Locate the cell with the specified text and output its (X, Y) center coordinate. 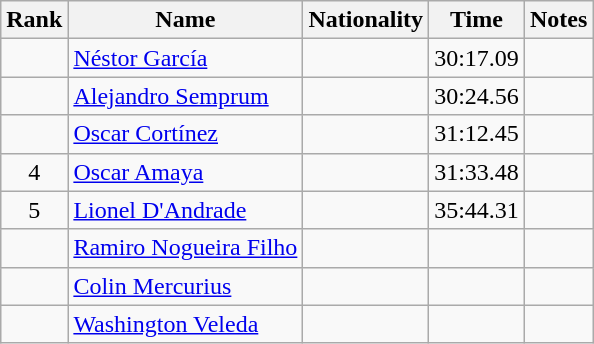
30:24.56 (477, 96)
31:12.45 (477, 134)
Washington Veleda (186, 324)
Ramiro Nogueira Filho (186, 248)
Notes (558, 20)
Néstor García (186, 58)
31:33.48 (477, 172)
Time (477, 20)
Oscar Amaya (186, 172)
Alejandro Semprum (186, 96)
Lionel D'Andrade (186, 210)
Name (186, 20)
5 (34, 210)
30:17.09 (477, 58)
Rank (34, 20)
Oscar Cortínez (186, 134)
35:44.31 (477, 210)
Nationality (366, 20)
Colin Mercurius (186, 286)
4 (34, 172)
